Scan for the cell matching the given text and deliver its (x, y) coordinate at center. 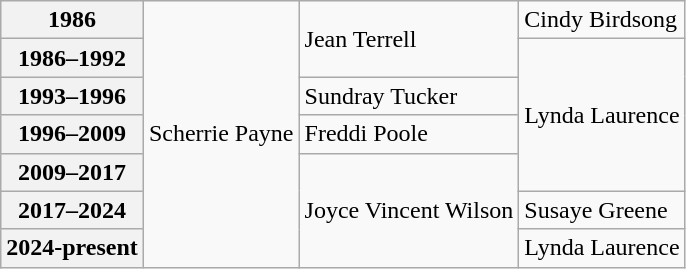
1986 (72, 20)
2024-present (72, 248)
Sundray Tucker (409, 96)
1986–1992 (72, 58)
Freddi Poole (409, 134)
Joyce Vincent Wilson (409, 210)
1996–2009 (72, 134)
Scherrie Payne (221, 134)
Susaye Greene (602, 210)
Cindy Birdsong (602, 20)
2009–2017 (72, 172)
2017–2024 (72, 210)
1993–1996 (72, 96)
Jean Terrell (409, 39)
